Return the (x, y) coordinate for the center point of the cell that contains the specified text.  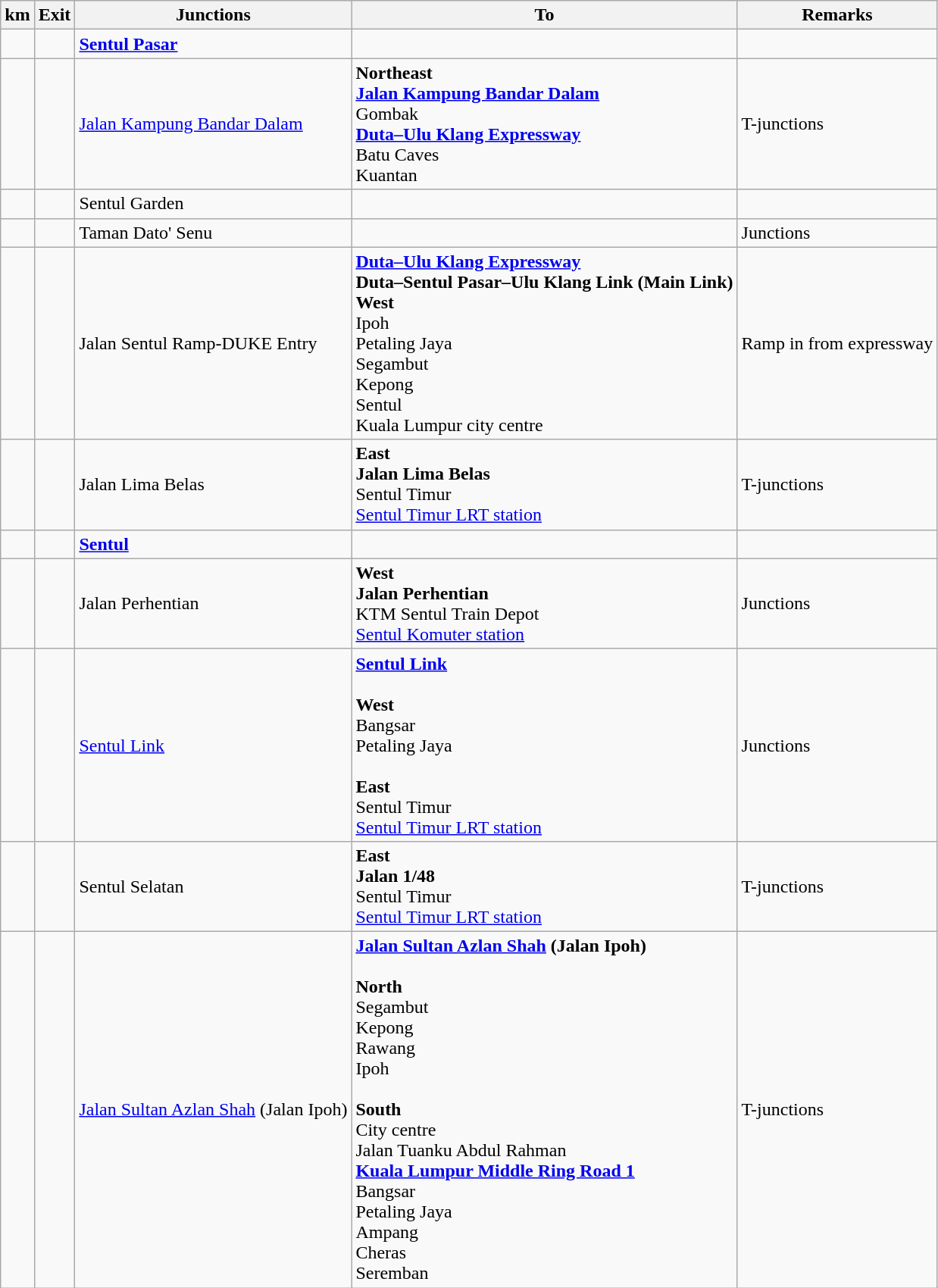
Ramp in from expressway (837, 343)
Northeast Jalan Kampung Bandar DalamGombak Duta–Ulu Klang ExpresswayBatu CavesKuantan (544, 124)
Taman Dato' Senu (214, 233)
To (544, 15)
Sentul LinkWestBangsarPetaling JayaEastSentul TimurSentul Timur LRT station (544, 745)
Sentul Selatan (214, 886)
Jalan Sentul Ramp-DUKE Entry (214, 343)
Jalan Lima Belas (214, 485)
Sentul Garden (214, 204)
Sentul Pasar (214, 44)
EastJalan Lima BelasSentul TimurSentul Timur LRT station (544, 485)
Exit (55, 15)
Sentul Link (214, 745)
EastJalan 1/48Sentul TimurSentul Timur LRT station (544, 886)
Duta–Ulu Klang ExpresswayDuta–Sentul Pasar–Ulu Klang Link (Main Link)West Ipoh Petaling Jaya Segambut Kepong Sentul Kuala Lumpur city centre (544, 343)
Jalan Perhentian (214, 603)
Jalan Kampung Bandar Dalam (214, 124)
Remarks (837, 15)
Sentul (214, 544)
km (17, 15)
Jalan Sultan Azlan Shah (Jalan Ipoh) (214, 1109)
WestJalan PerhentianKTM Sentul Train Depot Sentul Komuter station (544, 603)
